For the text-containing cell, return its midpoint in (x, y) coordinate format. 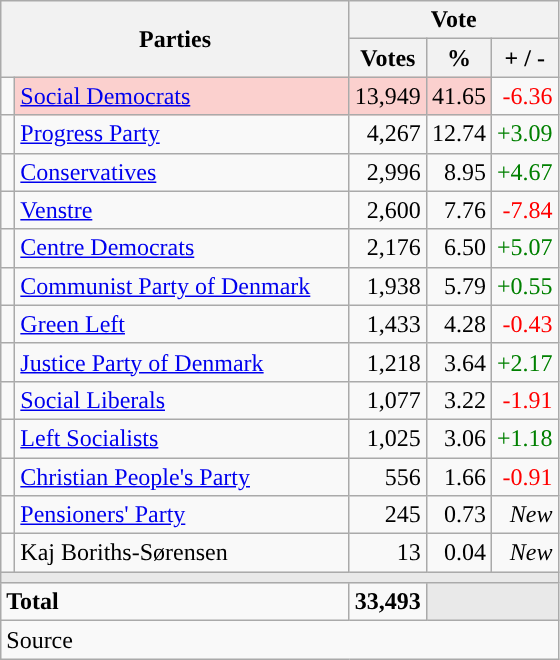
3.64 (458, 362)
Social Liberals (182, 400)
Parties (176, 39)
1,077 (388, 400)
2,996 (388, 172)
+5.07 (524, 248)
Pensioners' Party (182, 515)
Christian People's Party (182, 477)
+3.09 (524, 134)
7.76 (458, 210)
+4.67 (524, 172)
Venstre (182, 210)
Source (280, 640)
33,493 (388, 602)
0.73 (458, 515)
Conservatives (182, 172)
13,949 (388, 96)
Votes (388, 58)
3.06 (458, 438)
245 (388, 515)
Centre Democrats (182, 248)
+0.55 (524, 286)
3.22 (458, 400)
12.74 (458, 134)
5.79 (458, 286)
Progress Party (182, 134)
Left Socialists (182, 438)
1,938 (388, 286)
6.50 (458, 248)
-7.84 (524, 210)
1,433 (388, 324)
Total (176, 602)
2,176 (388, 248)
556 (388, 477)
4,267 (388, 134)
2,600 (388, 210)
13 (388, 553)
% (458, 58)
-6.36 (524, 96)
-0.91 (524, 477)
4.28 (458, 324)
Social Democrats (182, 96)
1,218 (388, 362)
Communist Party of Denmark (182, 286)
-1.91 (524, 400)
8.95 (458, 172)
0.04 (458, 553)
1.66 (458, 477)
Vote (454, 20)
Kaj Boriths-Sørensen (182, 553)
-0.43 (524, 324)
1,025 (388, 438)
Green Left (182, 324)
Justice Party of Denmark (182, 362)
+ / - (524, 58)
+1.18 (524, 438)
+2.17 (524, 362)
41.65 (458, 96)
